Locate the cell with the specified text and output its [x, y] center coordinate. 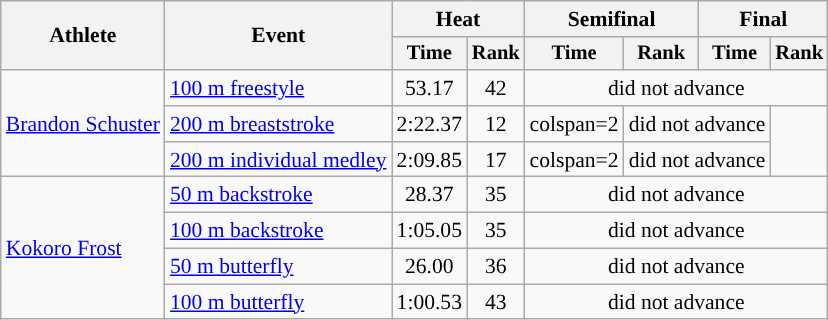
100 m backstroke [278, 231]
43 [496, 302]
100 m butterfly [278, 302]
12 [496, 124]
200 m breaststroke [278, 124]
Athlete [83, 36]
100 m freestyle [278, 88]
1:00.53 [430, 302]
26.00 [430, 267]
Heat [458, 19]
2:22.37 [430, 124]
Event [278, 36]
Kokoro Frost [83, 248]
53.17 [430, 88]
200 m individual medley [278, 160]
36 [496, 267]
42 [496, 88]
28.37 [430, 195]
Semifinal [612, 19]
2:09.85 [430, 160]
50 m butterfly [278, 267]
1:05.05 [430, 231]
50 m backstroke [278, 195]
17 [496, 160]
Final [764, 19]
Brandon Schuster [83, 124]
